Output the [x, y] coordinate of the center of the cell containing the given text.  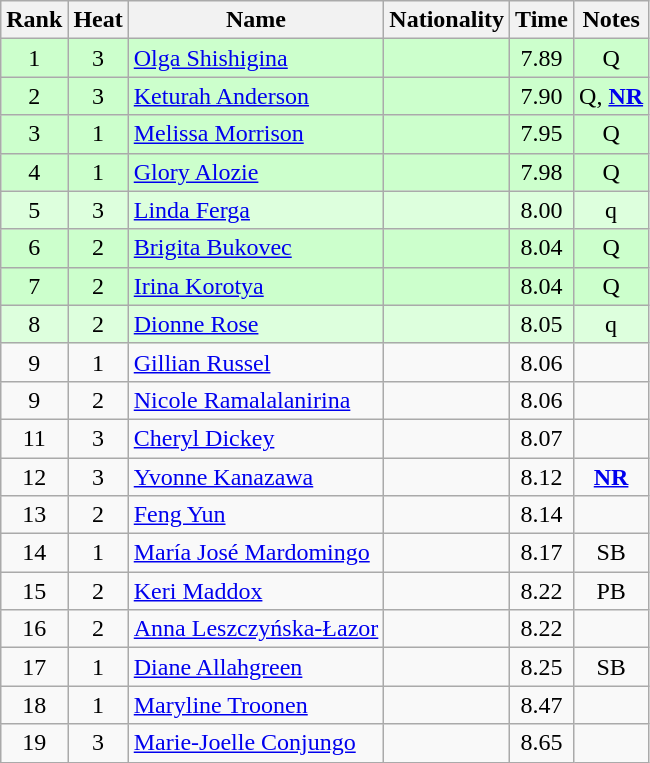
Yvonne Kanazawa [256, 477]
Feng Yun [256, 515]
8.07 [542, 438]
Olga Shishigina [256, 58]
7 [34, 286]
Nationality [447, 20]
Rank [34, 20]
8.17 [542, 553]
Time [542, 20]
Dionne Rose [256, 324]
Linda Ferga [256, 210]
Q, NR [612, 96]
Maryline Troonen [256, 705]
Brigita Bukovec [256, 248]
8.05 [542, 324]
NR [612, 477]
Anna Leszczyńska-Łazor [256, 629]
8.12 [542, 477]
11 [34, 438]
8.47 [542, 705]
Heat [98, 20]
15 [34, 591]
7.95 [542, 134]
Keturah Anderson [256, 96]
8.14 [542, 515]
7.90 [542, 96]
13 [34, 515]
Irina Korotya [256, 286]
Name [256, 20]
Marie-Joelle Conjungo [256, 743]
Melissa Morrison [256, 134]
8.25 [542, 667]
4 [34, 172]
7.98 [542, 172]
7.89 [542, 58]
Keri Maddox [256, 591]
Notes [612, 20]
María José Mardomingo [256, 553]
19 [34, 743]
Gillian Russel [256, 362]
8 [34, 324]
Glory Alozie [256, 172]
14 [34, 553]
5 [34, 210]
17 [34, 667]
Nicole Ramalalanirina [256, 400]
PB [612, 591]
16 [34, 629]
6 [34, 248]
12 [34, 477]
8.00 [542, 210]
Diane Allahgreen [256, 667]
18 [34, 705]
Cheryl Dickey [256, 438]
8.65 [542, 743]
